Extract the (X, Y) coordinate from the center of the cell holding the provided text.  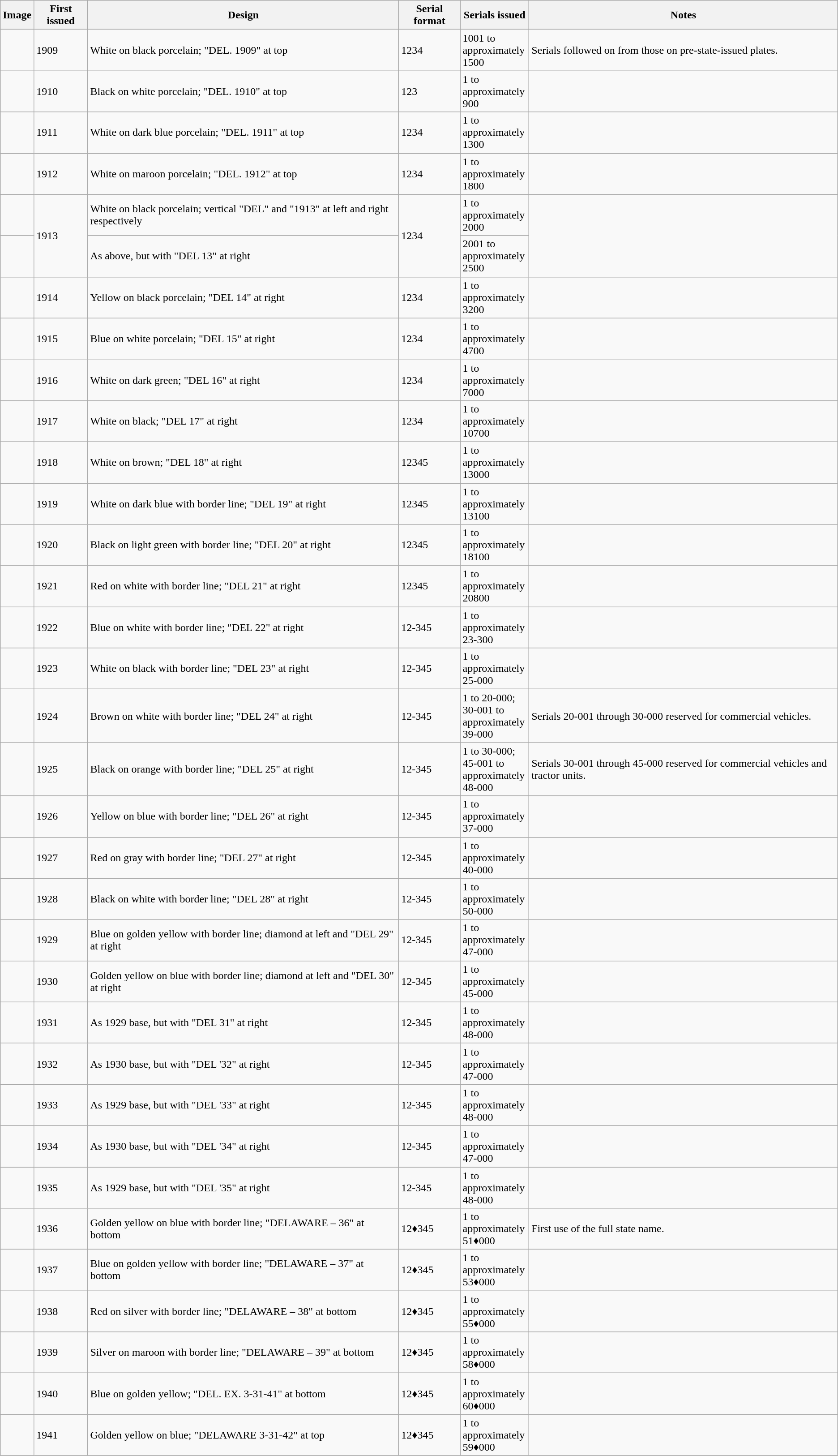
1921 (61, 586)
1915 (61, 339)
Black on white porcelain; "DEL. 1910" at top (244, 91)
1 to approximately 1800 (495, 174)
1 to approximately 55♦000 (495, 1311)
1 to approximately 1300 (495, 133)
1 to approximately 13100 (495, 503)
123 (430, 91)
1928 (61, 899)
Blue on white with border line; "DEL 22" at right (244, 627)
As above, but with "DEL 13" at right (244, 256)
1920 (61, 545)
Yellow on black porcelain; "DEL 14" at right (244, 297)
Blue on golden yellow with border line; "DELAWARE – 37" at bottom (244, 1270)
1 to approximately23-300 (495, 627)
1930 (61, 981)
White on black with border line; "DEL 23" at right (244, 669)
1 to approximately50-000 (495, 899)
White on dark blue with border line; "DEL 19" at right (244, 503)
Golden yellow on blue with border line; diamond at left and "DEL 30" at right (244, 981)
1912 (61, 174)
White on dark green; "DEL 16" at right (244, 380)
White on black porcelain; "DEL. 1909" at top (244, 50)
As 1929 base, but with "DEL '33" at right (244, 1105)
1 to approximately 3200 (495, 297)
Serial format (430, 15)
First issued (61, 15)
White on dark blue porcelain; "DEL. 1911" at top (244, 133)
1933 (61, 1105)
1910 (61, 91)
Yellow on blue with border line; "DEL 26" at right (244, 816)
Blue on golden yellow; "DEL. EX. 3-31-41" at bottom (244, 1394)
1 to approximately40-000 (495, 858)
Blue on white porcelain; "DEL 15" at right (244, 339)
1931 (61, 1022)
Black on white with border line; "DEL 28" at right (244, 899)
1001 to approximately 1500 (495, 50)
White on black porcelain; vertical "DEL" and "1913" at left and right respectively (244, 215)
1 to 20-000;30-001 to approximately39-000 (495, 716)
Serials 30-001 through 45-000 reserved for commercial vehicles and tractor units. (684, 769)
1 to approximately 13000 (495, 462)
1913 (61, 236)
White on maroon porcelain; "DEL. 1912" at top (244, 174)
Brown on white with border line; "DEL 24" at right (244, 716)
Serials issued (495, 15)
1911 (61, 133)
Silver on maroon with border line; "DELAWARE – 39" at bottom (244, 1353)
1939 (61, 1353)
1934 (61, 1146)
1924 (61, 716)
1935 (61, 1188)
1 to approximately 4700 (495, 339)
First use of the full state name. (684, 1229)
1 to approximately 58♦000 (495, 1353)
1 to approximately45-000 (495, 981)
Serials followed on from those on pre-state-issued plates. (684, 50)
Blue on golden yellow with border line; diamond at left and "DEL 29" at right (244, 940)
2001 to approximately 2500 (495, 256)
1909 (61, 50)
1 to approximately 7000 (495, 380)
1919 (61, 503)
Golden yellow on blue with border line; "DELAWARE – 36" at bottom (244, 1229)
1938 (61, 1311)
1 to approximately 18100 (495, 545)
1 to approximately 10700 (495, 421)
Black on orange with border line; "DEL 25" at right (244, 769)
Golden yellow on blue; "DELAWARE 3-31-42" at top (244, 1435)
As 1930 base, but with "DEL '34" at right (244, 1146)
1936 (61, 1229)
1932 (61, 1064)
1917 (61, 421)
1 to approximately 20800 (495, 586)
As 1930 base, but with "DEL '32" at right (244, 1064)
1937 (61, 1270)
1918 (61, 462)
Image (17, 15)
1914 (61, 297)
Red on gray with border line; "DEL 27" at right (244, 858)
1 to approximately25-000 (495, 669)
1 to approximately 59♦000 (495, 1435)
White on brown; "DEL 18" at right (244, 462)
1 to approximately 2000 (495, 215)
1 to approximately 900 (495, 91)
Serials 20-001 through 30-000 reserved for commercial vehicles. (684, 716)
1922 (61, 627)
1 to approximately37-000 (495, 816)
1929 (61, 940)
Red on white with border line; "DEL 21" at right (244, 586)
As 1929 base, but with "DEL '35" at right (244, 1188)
White on black; "DEL 17" at right (244, 421)
1916 (61, 380)
Black on light green with border line; "DEL 20" at right (244, 545)
1927 (61, 858)
1941 (61, 1435)
Red on silver with border line; "DELAWARE – 38" at bottom (244, 1311)
Design (244, 15)
As 1929 base, but with "DEL 31" at right (244, 1022)
1925 (61, 769)
1 to approximately 51♦000 (495, 1229)
1 to approximately 53♦000 (495, 1270)
1940 (61, 1394)
1926 (61, 816)
1923 (61, 669)
Notes (684, 15)
1 to 30-000;45-001 to approximately48-000 (495, 769)
1 to approximately 60♦000 (495, 1394)
